Extract the [x, y] coordinate from the center of the cell holding the provided text.  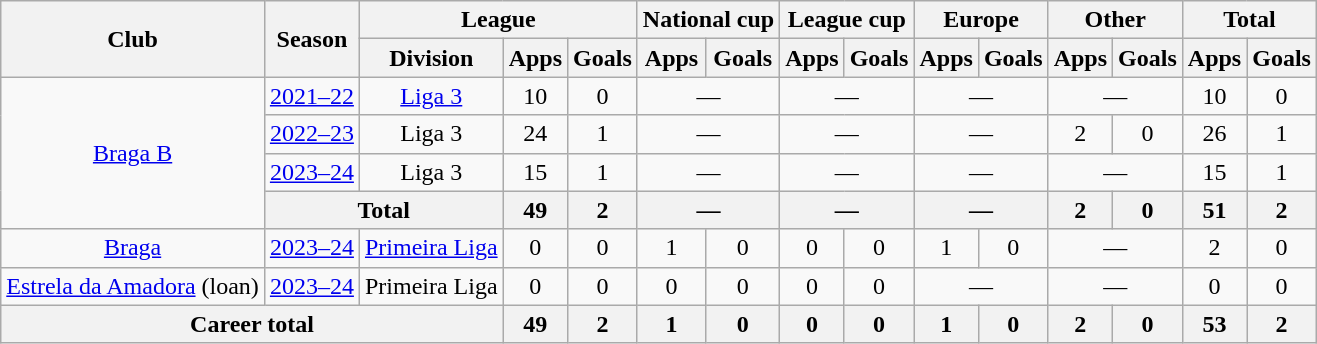
53 [1214, 324]
24 [535, 134]
Season [312, 39]
Estrela da Amadora (loan) [133, 286]
26 [1214, 134]
Braga B [133, 153]
2021–22 [312, 96]
League cup [847, 20]
51 [1214, 210]
2022–23 [312, 134]
Division [431, 58]
National cup [708, 20]
League [498, 20]
Club [133, 39]
Other [1115, 20]
Career total [252, 324]
Europe [981, 20]
Braga [133, 248]
